Find where the given text appears and provide that cell's center as [X, Y] coordinate. 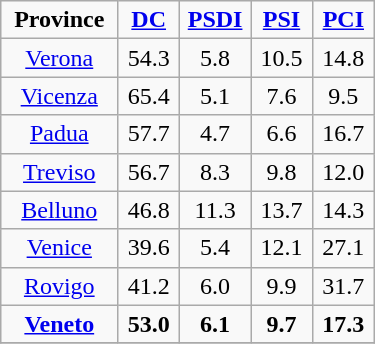
10.5 [282, 58]
5.8 [216, 58]
13.7 [282, 210]
Verona [60, 58]
6.0 [216, 286]
Vicenza [60, 96]
6.1 [216, 324]
9.9 [282, 286]
Venice [60, 248]
39.6 [149, 248]
6.6 [282, 134]
17.3 [343, 324]
Veneto [60, 324]
14.8 [343, 58]
57.7 [149, 134]
8.3 [216, 172]
9.7 [282, 324]
PCI [343, 20]
Belluno [60, 210]
9.5 [343, 96]
Province [60, 20]
54.3 [149, 58]
46.8 [149, 210]
65.4 [149, 96]
12.1 [282, 248]
12.0 [343, 172]
9.8 [282, 172]
56.7 [149, 172]
31.7 [343, 286]
14.3 [343, 210]
Padua [60, 134]
Rovigo [60, 286]
53.0 [149, 324]
PSI [282, 20]
7.6 [282, 96]
5.4 [216, 248]
16.7 [343, 134]
Treviso [60, 172]
PSDI [216, 20]
27.1 [343, 248]
41.2 [149, 286]
11.3 [216, 210]
DC [149, 20]
5.1 [216, 96]
4.7 [216, 134]
